From the cell containing the given text, extract its center point as [x, y] coordinate. 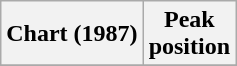
Chart (1987) [72, 34]
Peakposition [189, 34]
